Capture the cell that displays the provided text and extract its [x, y] central coordinate. 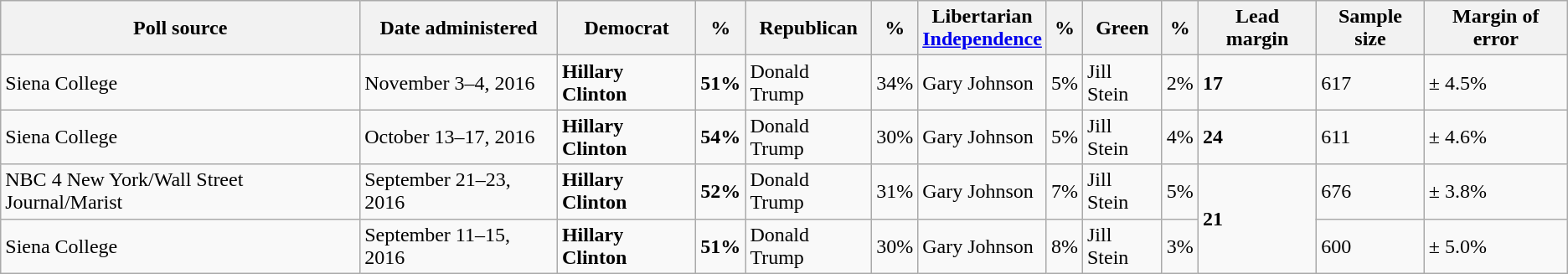
Date administered [459, 28]
Democrat [627, 28]
611 [1370, 137]
± 3.8% [1496, 191]
7% [1064, 191]
Lead margin [1256, 28]
676 [1370, 191]
NBC 4 New York/Wall Street Journal/Marist [181, 191]
Margin of error [1496, 28]
Sample size [1370, 28]
2% [1179, 82]
Republican [809, 28]
3% [1179, 246]
34% [895, 82]
September 11–15, 2016 [459, 246]
52% [720, 191]
8% [1064, 246]
LibertarianIndependence [983, 28]
54% [720, 137]
± 5.0% [1496, 246]
617 [1370, 82]
September 21–23, 2016 [459, 191]
17 [1256, 82]
Poll source [181, 28]
4% [1179, 137]
November 3–4, 2016 [459, 82]
Green [1122, 28]
October 13–17, 2016 [459, 137]
± 4.5% [1496, 82]
600 [1370, 246]
21 [1256, 219]
24 [1256, 137]
31% [895, 191]
± 4.6% [1496, 137]
